Return the (x, y) coordinate for the center point of the cell that contains the specified text.  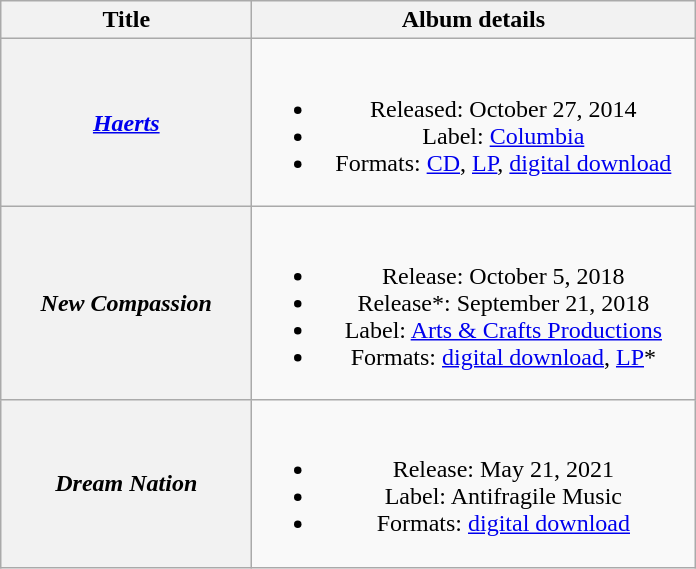
Title (126, 20)
Dream Nation (126, 484)
Release: October 5, 2018Release*: September 21, 2018Label: Arts & Crafts ProductionsFormats: digital download, LP* (474, 303)
Release: May 21, 2021Label: Antifragile MusicFormats: digital download (474, 484)
New Compassion (126, 303)
Haerts (126, 122)
Album details (474, 20)
Released: October 27, 2014Label: ColumbiaFormats: CD, LP, digital download (474, 122)
